Locate the cell with the specified text and output its (X, Y) center coordinate. 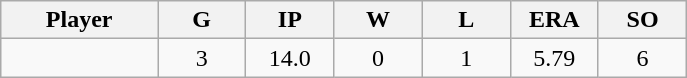
SO (642, 20)
ERA (554, 20)
1 (466, 58)
G (202, 20)
14.0 (290, 58)
Player (80, 20)
IP (290, 20)
0 (378, 58)
L (466, 20)
6 (642, 58)
5.79 (554, 58)
W (378, 20)
3 (202, 58)
